Return [X, Y] of the center of cell containing provided text 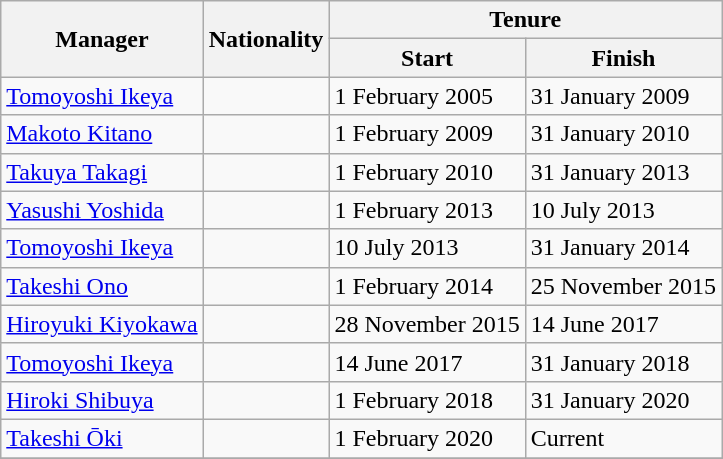
31 January 2014 [623, 248]
Finish [623, 58]
1 February 2013 [427, 210]
Tenure [526, 20]
Nationality [266, 39]
Takeshi Ōki [102, 438]
31 January 2009 [623, 96]
31 January 2013 [623, 172]
1 February 2020 [427, 438]
Hiroyuki Kiyokawa [102, 324]
Takuya Takagi [102, 172]
Current [623, 438]
31 January 2018 [623, 362]
Manager [102, 39]
Takeshi Ono [102, 286]
1 February 2010 [427, 172]
31 January 2010 [623, 134]
1 February 2018 [427, 400]
25 November 2015 [623, 286]
1 February 2009 [427, 134]
Makoto Kitano [102, 134]
31 January 2020 [623, 400]
Yasushi Yoshida [102, 210]
Hiroki Shibuya [102, 400]
1 February 2005 [427, 96]
1 February 2014 [427, 286]
28 November 2015 [427, 324]
Start [427, 58]
